Return (x, y) of the center of cell containing provided text 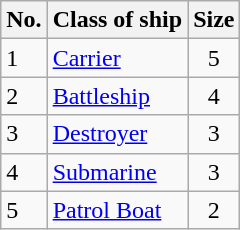
Patrol Boat (117, 210)
Destroyer (117, 134)
Carrier (117, 58)
1 (24, 58)
No. (24, 20)
Submarine (117, 172)
Size (214, 20)
Class of ship (117, 20)
Battleship (117, 96)
